Determine the [X, Y] coordinate at the center of the cell enclosing the given text.  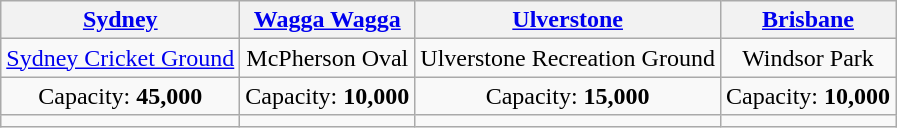
Wagga Wagga [328, 20]
Capacity: 15,000 [568, 96]
Sydney [120, 20]
Brisbane [808, 20]
Windsor Park [808, 58]
Ulverstone [568, 20]
Sydney Cricket Ground [120, 58]
McPherson Oval [328, 58]
Ulverstone Recreation Ground [568, 58]
Capacity: 45,000 [120, 96]
